Find where the given text appears and provide that cell's center as [X, Y] coordinate. 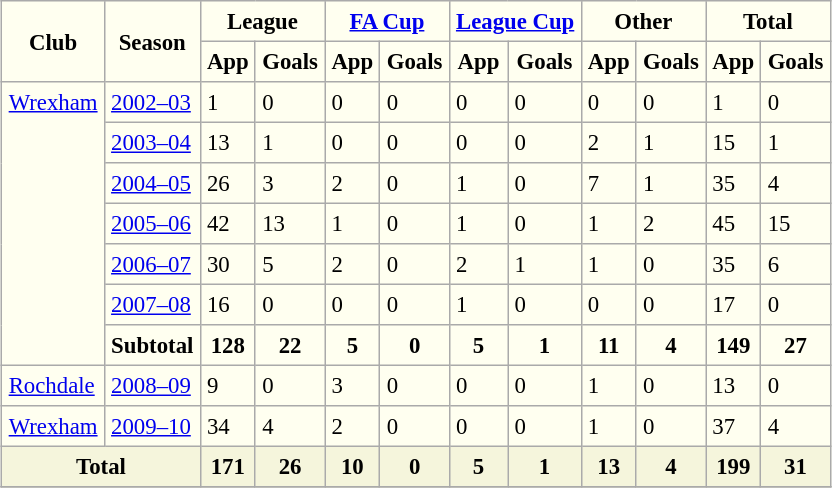
2003–04 [152, 142]
34 [228, 426]
2005–06 [152, 223]
42 [228, 223]
171 [228, 466]
League Cup [515, 21]
31 [796, 466]
FA Cup [388, 21]
37 [734, 426]
Subtotal [152, 345]
17 [734, 304]
Rochdale [53, 385]
128 [228, 345]
Season [152, 42]
2002–03 [152, 102]
11 [608, 345]
27 [796, 345]
22 [290, 345]
199 [734, 466]
9 [228, 385]
League [262, 21]
Other [644, 21]
10 [352, 466]
30 [228, 264]
6 [796, 264]
149 [734, 345]
2009–10 [152, 426]
7 [608, 183]
2004–05 [152, 183]
2008–09 [152, 385]
Club [53, 42]
16 [228, 304]
2006–07 [152, 264]
2007–08 [152, 304]
45 [734, 223]
